Capture the cell that displays the provided text and extract its [x, y] central coordinate. 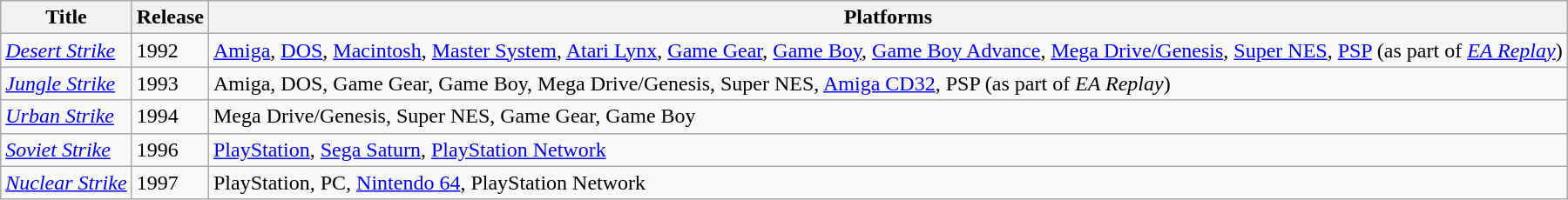
PlayStation, Sega Saturn, PlayStation Network [888, 150]
1994 [170, 117]
Urban Strike [66, 117]
Desert Strike [66, 50]
Amiga, DOS, Macintosh, Master System, Atari Lynx, Game Gear, Game Boy, Game Boy Advance, Mega Drive/Genesis, Super NES, PSP (as part of EA Replay) [888, 50]
1997 [170, 183]
Soviet Strike [66, 150]
Nuclear Strike [66, 183]
Title [66, 17]
1996 [170, 150]
1992 [170, 50]
PlayStation, PC, Nintendo 64, PlayStation Network [888, 183]
Mega Drive/Genesis, Super NES, Game Gear, Game Boy [888, 117]
Jungle Strike [66, 83]
1993 [170, 83]
Release [170, 17]
Platforms [888, 17]
Amiga, DOS, Game Gear, Game Boy, Mega Drive/Genesis, Super NES, Amiga CD32, PSP (as part of EA Replay) [888, 83]
